Search for the cell housing the specified text and yield its [x, y] center coordinate. 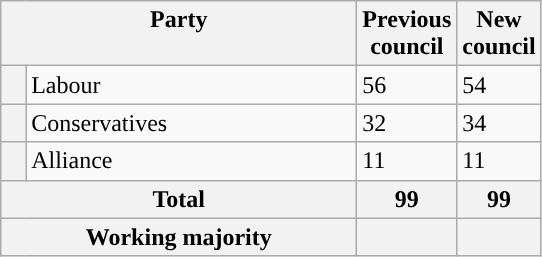
Total [179, 199]
Labour [192, 85]
New council [499, 34]
Previous council [407, 34]
54 [499, 85]
Working majority [179, 237]
Conservatives [192, 123]
Alliance [192, 161]
Party [179, 34]
34 [499, 123]
32 [407, 123]
56 [407, 85]
